Find where the given text appears and provide that cell's center as [X, Y] coordinate. 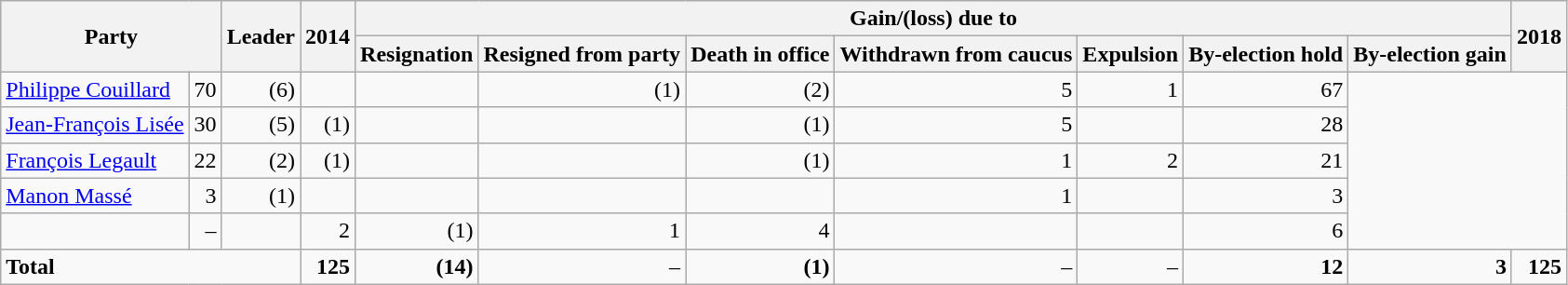
By-election hold [1266, 54]
Withdrawn from caucus [957, 54]
Leader [261, 36]
4 [760, 231]
Resignation [417, 54]
6 [1266, 231]
Manon Massé [95, 196]
12 [1266, 266]
30 [205, 125]
François Legault [95, 160]
Gain/(loss) due to [934, 19]
67 [1266, 89]
Resigned from party [583, 54]
By-election gain [1430, 54]
28 [1266, 125]
2018 [1539, 36]
(5) [261, 125]
Philippe Couillard [95, 89]
Expulsion [1131, 54]
Party [112, 36]
22 [205, 160]
(6) [261, 89]
2014 [328, 36]
70 [205, 89]
Total [151, 266]
Death in office [760, 54]
(14) [417, 266]
Jean-François Lisée [95, 125]
21 [1266, 160]
